Capture the cell that displays the provided text and extract its [x, y] central coordinate. 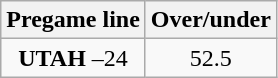
52.5 [210, 58]
Pregame line [74, 20]
UTAH –24 [74, 58]
Over/under [210, 20]
